From the cell containing the given text, extract its center point as [x, y] coordinate. 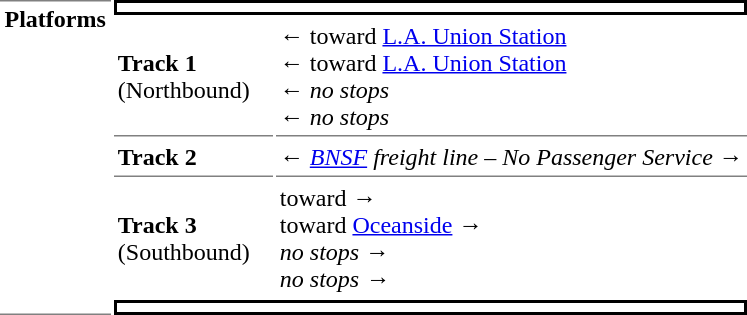
← toward L.A. Union Station ← toward L.A. Union Station ← no stops← no stops [511, 77]
← BNSF freight line – No Passenger Service → [511, 159]
Track 3 (Southbound) [192, 238]
Track 1 (Northbound) [192, 77]
toward → toward Oceanside → no stops → no stops → [511, 238]
Platforms [55, 158]
Track 2 [192, 159]
